From the cell containing the given text, extract its center point as (x, y) coordinate. 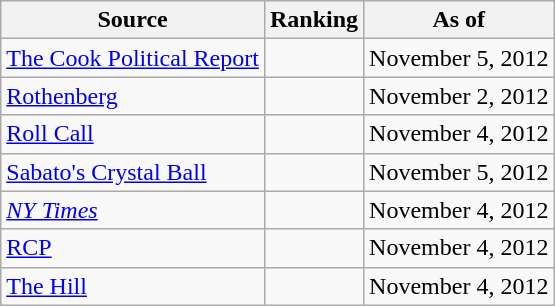
As of (459, 20)
The Hill (133, 286)
The Cook Political Report (133, 58)
November 2, 2012 (459, 96)
Sabato's Crystal Ball (133, 172)
NY Times (133, 210)
Roll Call (133, 134)
Ranking (314, 20)
Source (133, 20)
Rothenberg (133, 96)
RCP (133, 248)
